Output the [X, Y] coordinate of the center of the cell containing the given text.  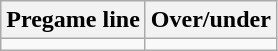
Over/under [210, 20]
Pregame line [74, 20]
